Locate the cell with the specified text and output its (x, y) center coordinate. 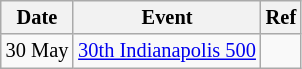
30 May (38, 51)
Date (38, 17)
Ref (281, 17)
Event (167, 17)
30th Indianapolis 500 (167, 51)
